Return (x, y) of the center of cell containing provided text 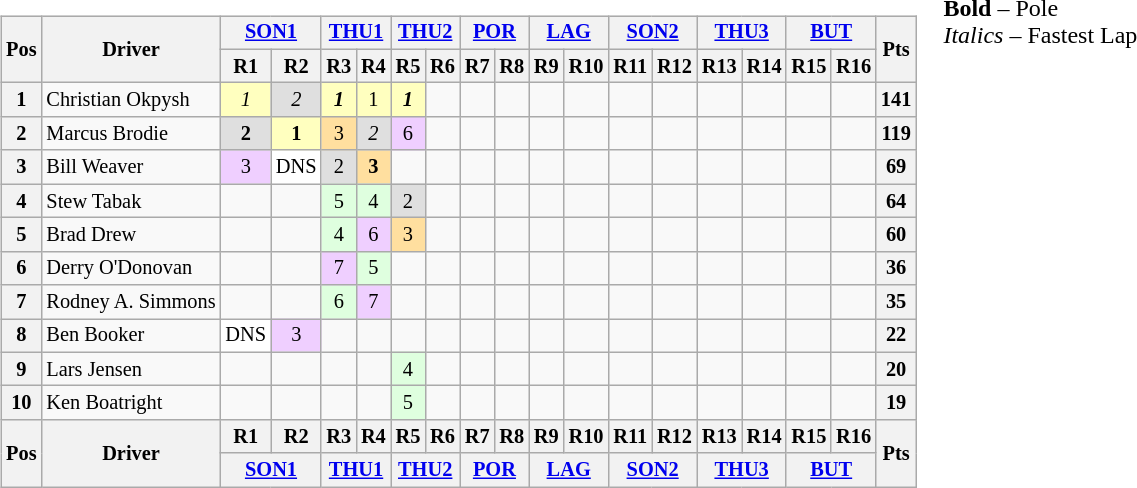
Ken Boatright (130, 403)
Rodney A. Simmons (130, 302)
35 (896, 302)
Christian Okpysh (130, 100)
Marcus Brodie (130, 134)
119 (896, 134)
Bill Weaver (130, 167)
36 (896, 268)
141 (896, 100)
Ben Booker (130, 336)
Brad Drew (130, 235)
20 (896, 369)
8 (21, 336)
64 (896, 201)
22 (896, 336)
Derry O'Donovan (130, 268)
60 (896, 235)
19 (896, 403)
Stew Tabak (130, 201)
9 (21, 369)
10 (21, 403)
Lars Jensen (130, 369)
69 (896, 167)
